Capture the cell that displays the provided text and extract its (x, y) central coordinate. 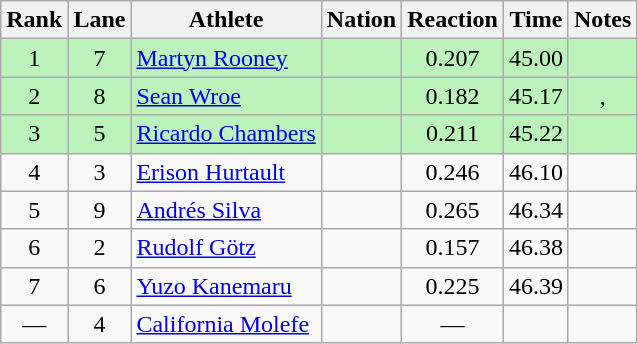
0.246 (453, 172)
9 (100, 210)
46.34 (536, 210)
Nation (361, 20)
Time (536, 20)
, (602, 96)
Sean Wroe (226, 96)
0.157 (453, 248)
0.211 (453, 134)
1 (34, 58)
45.22 (536, 134)
46.10 (536, 172)
Erison Hurtault (226, 172)
Lane (100, 20)
46.39 (536, 286)
California Molefe (226, 324)
0.265 (453, 210)
45.00 (536, 58)
Rudolf Götz (226, 248)
Martyn Rooney (226, 58)
Ricardo Chambers (226, 134)
45.17 (536, 96)
Notes (602, 20)
Reaction (453, 20)
0.182 (453, 96)
Athlete (226, 20)
Andrés Silva (226, 210)
46.38 (536, 248)
8 (100, 96)
0.225 (453, 286)
Yuzo Kanemaru (226, 286)
0.207 (453, 58)
Rank (34, 20)
